Locate the cell with the specified text and output its [x, y] center coordinate. 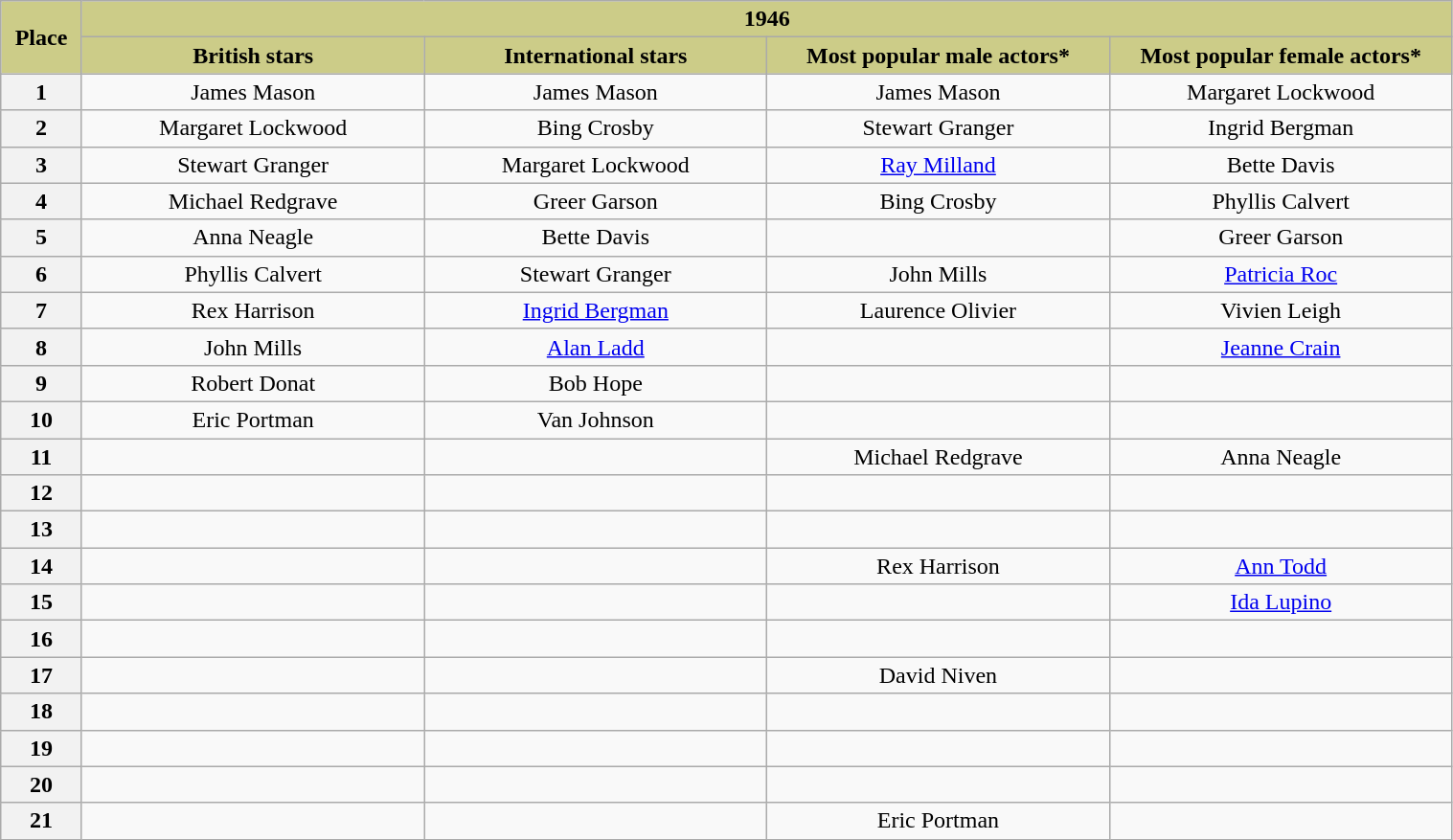
4 [42, 201]
Ida Lupino [1281, 602]
16 [42, 639]
Place [42, 37]
Laurence Olivier [939, 310]
5 [42, 238]
12 [42, 493]
3 [42, 165]
6 [42, 274]
Vivien Leigh [1281, 310]
1 [42, 92]
Van Johnson [596, 420]
British stars [253, 56]
Jeanne Crain [1281, 347]
18 [42, 712]
Alan Ladd [596, 347]
9 [42, 383]
Bob Hope [596, 383]
Ann Todd [1281, 566]
19 [42, 748]
1946 [766, 19]
20 [42, 784]
Most popular male actors* [939, 56]
Patricia Roc [1281, 274]
David Niven [939, 675]
21 [42, 821]
11 [42, 457]
14 [42, 566]
2 [42, 128]
Most popular female actors* [1281, 56]
7 [42, 310]
Ray Milland [939, 165]
10 [42, 420]
13 [42, 530]
17 [42, 675]
Robert Donat [253, 383]
15 [42, 602]
International stars [596, 56]
8 [42, 347]
